Return the [x, y] coordinate for the center point of the cell that contains the specified text.  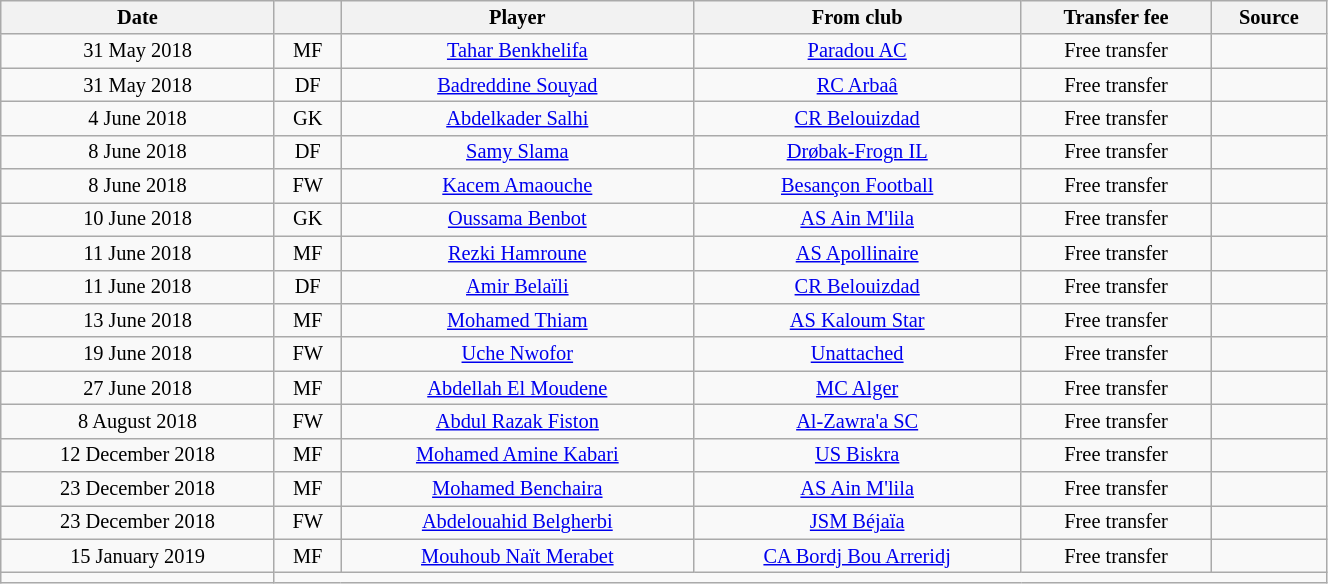
Oussama Benbot [517, 219]
Mohamed Amine Kabari [517, 455]
12 December 2018 [138, 455]
AS Apollinaire [858, 253]
From club [858, 17]
Uche Nwofor [517, 354]
MC Alger [858, 388]
Date [138, 17]
Paradou AC [858, 51]
Mouhoub Naït Merabet [517, 556]
13 June 2018 [138, 320]
Unattached [858, 354]
Badreddine Souyad [517, 85]
10 June 2018 [138, 219]
CA Bordj Bou Arreridj [858, 556]
Samy Slama [517, 152]
US Biskra [858, 455]
4 June 2018 [138, 118]
AS Kaloum Star [858, 320]
Abdelkader Salhi [517, 118]
Mohamed Thiam [517, 320]
19 June 2018 [138, 354]
27 June 2018 [138, 388]
Player [517, 17]
Mohamed Benchaira [517, 489]
Abdelouahid Belgherbi [517, 522]
Tahar Benkhelifa [517, 51]
15 January 2019 [138, 556]
Abdul Razak Fiston [517, 421]
Source [1268, 17]
Kacem Amaouche [517, 186]
RC Arbaâ [858, 85]
Al-Zawra'a SC [858, 421]
8 August 2018 [138, 421]
Transfer fee [1116, 17]
JSM Béjaïa [858, 522]
Amir Belaïli [517, 287]
Rezki Hamroune [517, 253]
Besançon Football [858, 186]
Drøbak-Frogn IL [858, 152]
Abdellah El Moudene [517, 388]
